From the cell containing the given text, extract its center point as (X, Y) coordinate. 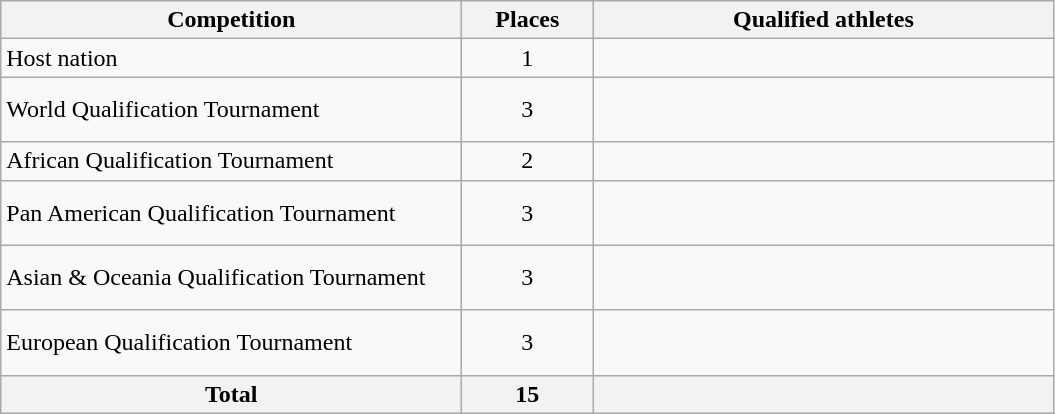
African Qualification Tournament (232, 161)
15 (528, 394)
Total (232, 394)
1 (528, 58)
Pan American Qualification Tournament (232, 212)
Competition (232, 20)
European Qualification Tournament (232, 342)
World Qualification Tournament (232, 110)
Qualified athletes (824, 20)
Places (528, 20)
Asian & Oceania Qualification Tournament (232, 278)
2 (528, 161)
Host nation (232, 58)
